Output the (X, Y) coordinate of the center of the cell containing the given text.  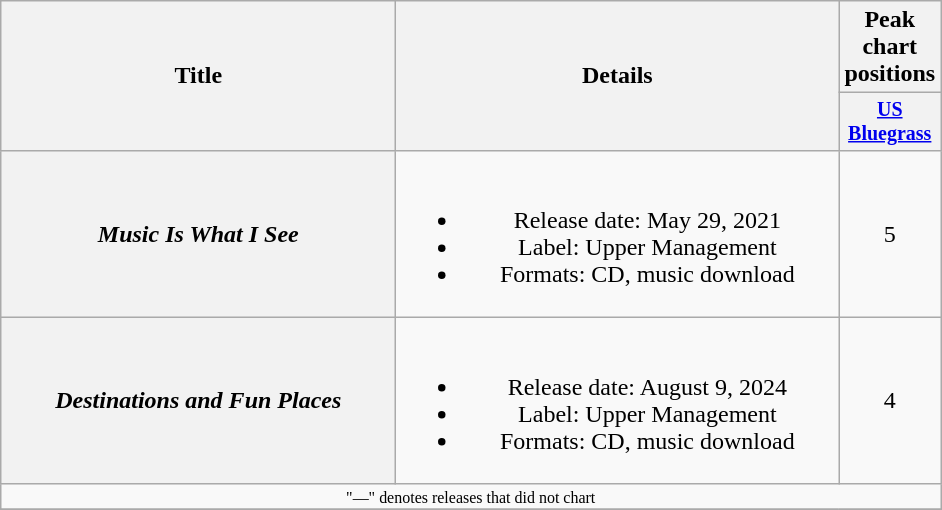
5 (890, 234)
Release date: August 9, 2024Label: Upper ManagementFormats: CD, music download (618, 400)
Destinations and Fun Places (198, 400)
Details (618, 76)
4 (890, 400)
Peakchartpositions (890, 47)
USBluegrass (890, 122)
Release date: May 29, 2021Label: Upper ManagementFormats: CD, music download (618, 234)
Title (198, 76)
Music Is What I See (198, 234)
"—" denotes releases that did not chart (471, 496)
